Identify which cell holds the provided text, then report its [x, y] central coordinate. 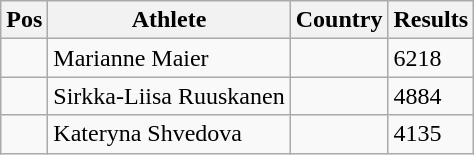
4884 [431, 96]
Marianne Maier [169, 58]
Results [431, 20]
Pos [24, 20]
Kateryna Shvedova [169, 134]
4135 [431, 134]
6218 [431, 58]
Country [339, 20]
Athlete [169, 20]
Sirkka-Liisa Ruuskanen [169, 96]
